Scan for the cell matching the given text and deliver its [X, Y] coordinate at center. 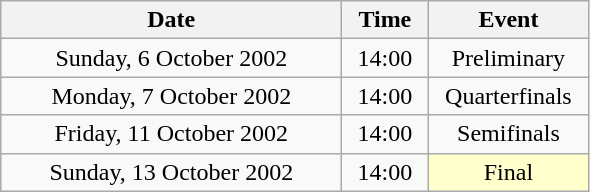
Time [385, 20]
Sunday, 13 October 2002 [172, 172]
Monday, 7 October 2002 [172, 96]
Friday, 11 October 2002 [172, 134]
Preliminary [508, 58]
Semifinals [508, 134]
Date [172, 20]
Quarterfinals [508, 96]
Sunday, 6 October 2002 [172, 58]
Final [508, 172]
Event [508, 20]
